Output the [X, Y] coordinate of the center of the cell containing the given text.  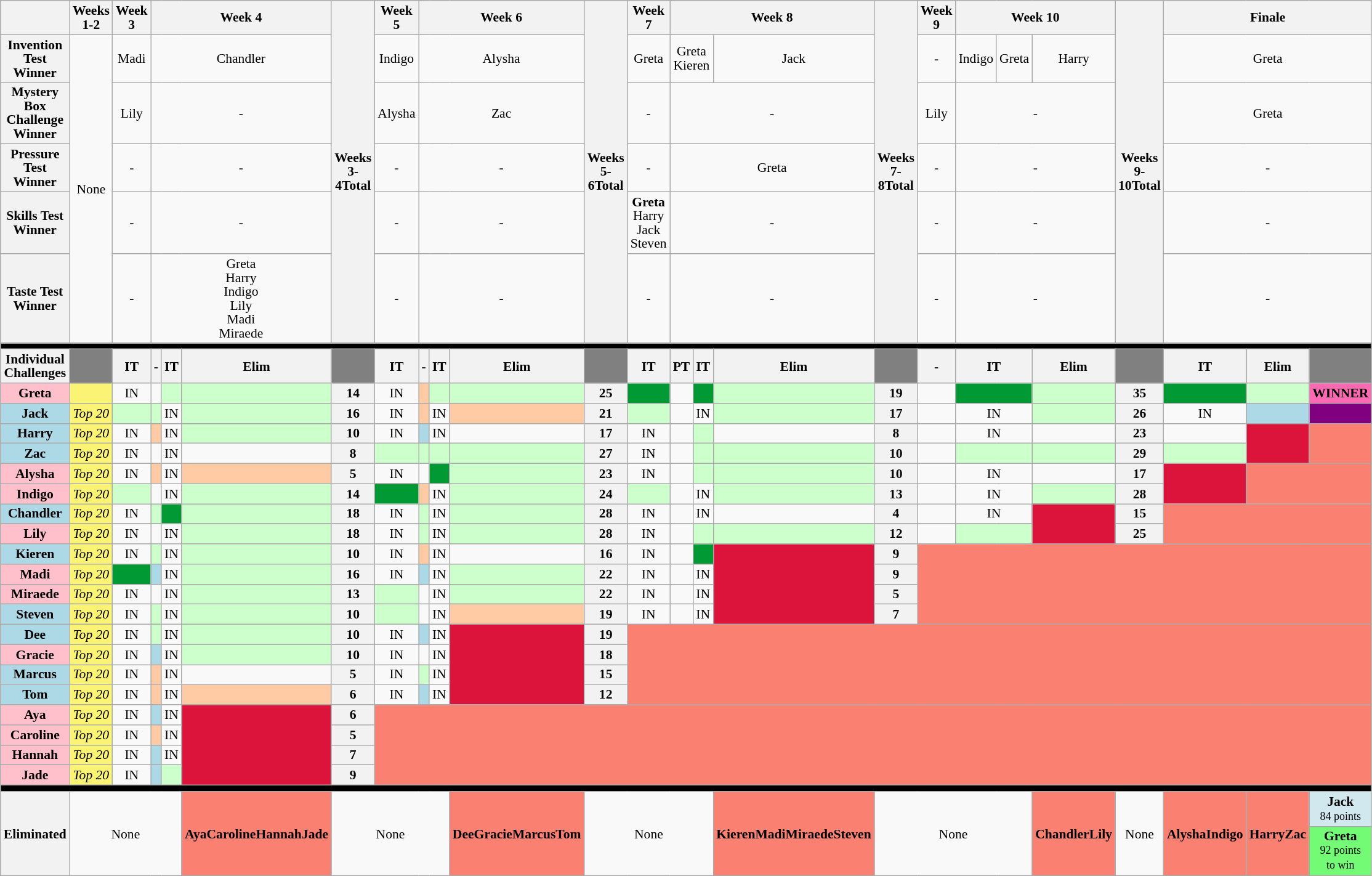
35 [1139, 393]
Eliminated [35, 834]
4 [896, 514]
27 [606, 453]
Skills Test Winner [35, 223]
Week 8 [772, 17]
ChandlerLily [1074, 834]
Taste Test Winner [35, 298]
GretaKieren [692, 59]
Weeks 1-2 [91, 17]
21 [606, 414]
Weeks 7-8Total [896, 172]
Jade [35, 775]
Finale [1267, 17]
Pressure Test Winner [35, 168]
Tom [35, 695]
Gracie [35, 654]
Marcus [35, 675]
WINNER [1340, 393]
AlyshaIndigo [1205, 834]
AyaCarolineHannahJade [256, 834]
Aya [35, 715]
Week 7 [649, 17]
Miraede [35, 594]
Mystery Box Challenge Winner [35, 113]
Weeks 9-10Total [1139, 172]
HarryZac [1278, 834]
Week 4 [241, 17]
GretaHarryJackSteven [649, 223]
29 [1139, 453]
26 [1139, 414]
Jack84 points [1340, 809]
Weeks 3-4Total [353, 172]
GretaHarryIndigoLilyMadiMiraede [241, 298]
Hannah [35, 755]
Week 6 [501, 17]
Week 3 [132, 17]
KierenMadiMiraedeSteven [794, 834]
Greta92 pointsto win [1340, 851]
Week 10 [1036, 17]
Week 9 [937, 17]
Caroline [35, 736]
24 [606, 494]
DeeGracieMarcusTom [517, 834]
PT [682, 366]
Weeks 5-6Total [606, 172]
Week 5 [397, 17]
Dee [35, 635]
Kieren [35, 554]
Invention Test Winner [35, 59]
Individual Challenges [35, 366]
Steven [35, 615]
